Scan for the cell matching the given text and deliver its (x, y) coordinate at center. 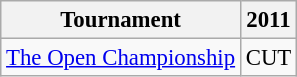
CUT (268, 58)
Tournament (121, 20)
The Open Championship (121, 58)
2011 (268, 20)
